Capture the cell that displays the provided text and extract its [X, Y] central coordinate. 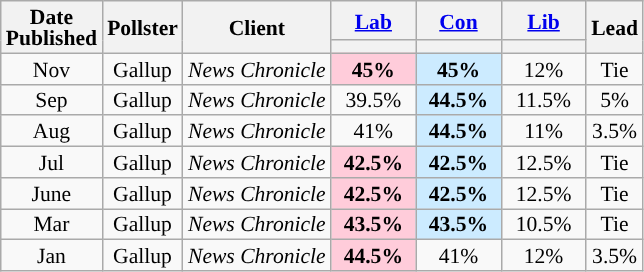
39.5% [374, 100]
Jul [52, 162]
Mar [52, 224]
Sep [52, 100]
Nov [52, 68]
Lab [374, 20]
Lead [614, 27]
11.5% [544, 100]
Jan [52, 256]
5% [614, 100]
Aug [52, 132]
Con [458, 20]
11% [544, 132]
Client [257, 27]
10.5% [544, 224]
June [52, 194]
Lib [544, 20]
DatePublished [52, 27]
Pollster [142, 27]
